Return (x, y) of the center of cell containing provided text 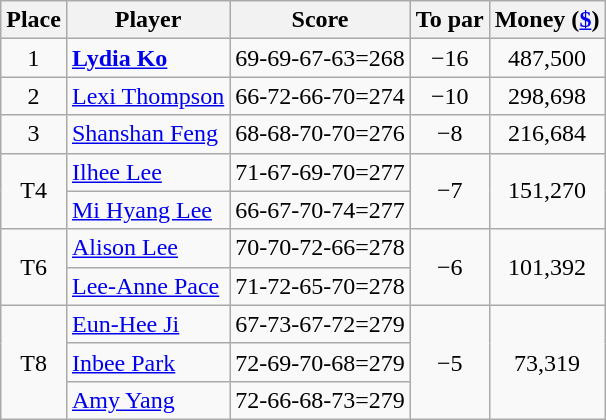
Money ($) (547, 20)
−6 (450, 267)
67-73-67-72=279 (320, 324)
Player (148, 20)
68-68-70-70=276 (320, 134)
T8 (34, 362)
Mi Hyang Lee (148, 210)
151,270 (547, 191)
3 (34, 134)
487,500 (547, 58)
71-72-65-70=278 (320, 286)
Lexi Thompson (148, 96)
298,698 (547, 96)
To par (450, 20)
66-72-66-70=274 (320, 96)
Shanshan Feng (148, 134)
Eun-Hee Ji (148, 324)
Lee-Anne Pace (148, 286)
T6 (34, 267)
Ilhee Lee (148, 172)
72-69-70-68=279 (320, 362)
Alison Lee (148, 248)
101,392 (547, 267)
216,684 (547, 134)
−10 (450, 96)
Amy Yang (148, 400)
−7 (450, 191)
−16 (450, 58)
Score (320, 20)
70-70-72-66=278 (320, 248)
72-66-68-73=279 (320, 400)
Place (34, 20)
−8 (450, 134)
−5 (450, 362)
69-69-67-63=268 (320, 58)
73,319 (547, 362)
T4 (34, 191)
Inbee Park (148, 362)
Lydia Ko (148, 58)
1 (34, 58)
2 (34, 96)
71-67-69-70=277 (320, 172)
66-67-70-74=277 (320, 210)
